From the cell containing the given text, extract its center point as (x, y) coordinate. 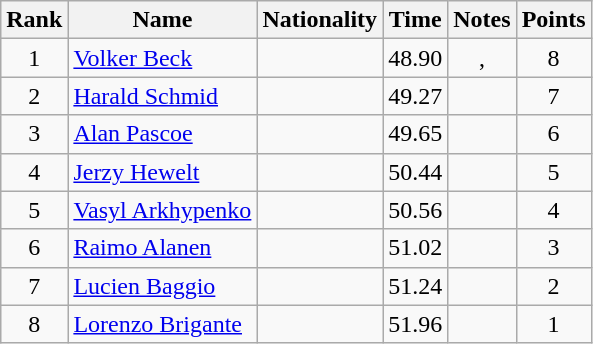
48.90 (416, 58)
Raimo Alanen (162, 248)
Rank (34, 20)
49.65 (416, 134)
51.02 (416, 248)
51.24 (416, 286)
Lucien Baggio (162, 286)
Points (554, 20)
Time (416, 20)
49.27 (416, 96)
Name (162, 20)
Volker Beck (162, 58)
Harald Schmid (162, 96)
, (482, 58)
50.44 (416, 172)
Vasyl Arkhypenko (162, 210)
50.56 (416, 210)
Notes (482, 20)
Nationality (320, 20)
51.96 (416, 324)
Alan Pascoe (162, 134)
Jerzy Hewelt (162, 172)
Lorenzo Brigante (162, 324)
